Scan for the cell matching the given text and deliver its (x, y) coordinate at center. 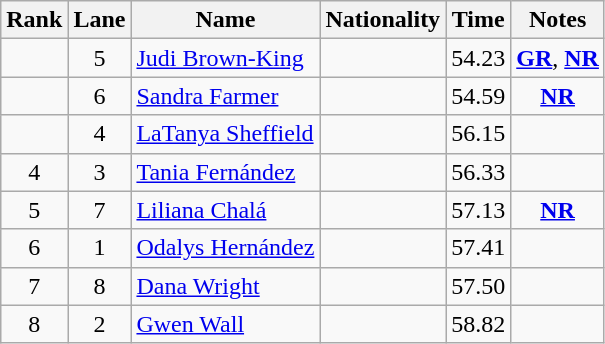
57.41 (478, 248)
54.59 (478, 96)
Nationality (383, 20)
Time (478, 20)
3 (100, 172)
58.82 (478, 324)
Liliana Chalá (226, 210)
GR, NR (558, 58)
2 (100, 324)
Name (226, 20)
1 (100, 248)
Lane (100, 20)
Notes (558, 20)
57.13 (478, 210)
54.23 (478, 58)
Dana Wright (226, 286)
Tania Fernández (226, 172)
56.33 (478, 172)
57.50 (478, 286)
56.15 (478, 134)
Gwen Wall (226, 324)
LaTanya Sheffield (226, 134)
Rank (34, 20)
Judi Brown-King (226, 58)
Sandra Farmer (226, 96)
Odalys Hernández (226, 248)
